Extract the (x, y) coordinate from the center of the cell holding the provided text.  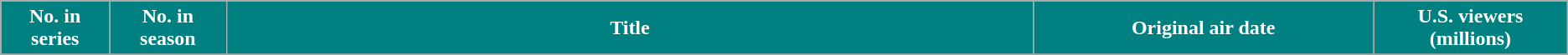
No. inseason (168, 28)
No. inseries (55, 28)
Title (630, 28)
Original air date (1204, 28)
U.S. viewers(millions) (1471, 28)
